Capture the cell that displays the provided text and extract its [X, Y] central coordinate. 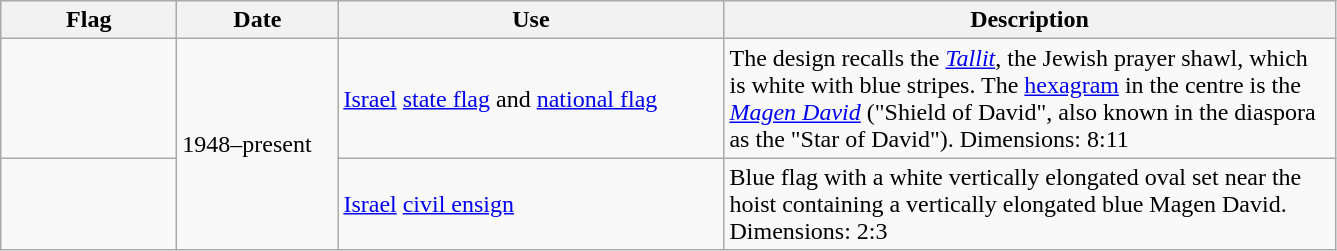
Date [258, 20]
1948–present [258, 144]
Use [531, 20]
Israel state flag and national flag [531, 98]
Description [1030, 20]
Israel civil ensign [531, 204]
Blue flag with a white vertically elongated oval set near the hoist containing a vertically elongated blue Magen David. Dimensions: 2:3 [1030, 204]
Flag [89, 20]
